Provide the (x, y) coordinate of the cell's center where the given text is located.  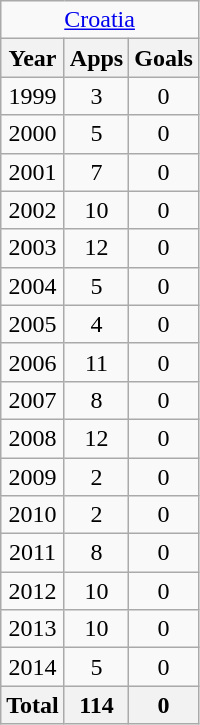
11 (96, 362)
Apps (96, 58)
2004 (33, 286)
2002 (33, 210)
2008 (33, 438)
2009 (33, 477)
1999 (33, 96)
3 (96, 96)
2000 (33, 134)
2014 (33, 667)
2003 (33, 248)
Goals (164, 58)
114 (96, 705)
2005 (33, 324)
2001 (33, 172)
2013 (33, 629)
2006 (33, 362)
2007 (33, 400)
Year (33, 58)
Total (33, 705)
7 (96, 172)
Croatia (100, 20)
4 (96, 324)
2010 (33, 515)
2011 (33, 553)
2012 (33, 591)
